Detect which cell encompasses the target text, then output its (x, y) center coordinate. 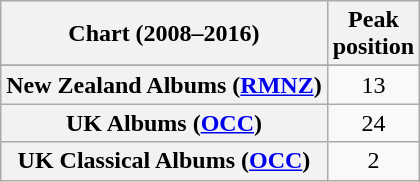
2 (373, 161)
13 (373, 85)
Peakposition (373, 34)
UK Albums (OCC) (164, 123)
Chart (2008–2016) (164, 34)
UK Classical Albums (OCC) (164, 161)
New Zealand Albums (RMNZ) (164, 85)
24 (373, 123)
